Pinpoint the cell where the given text exists, returning its [x, y] midpoint coordinate. 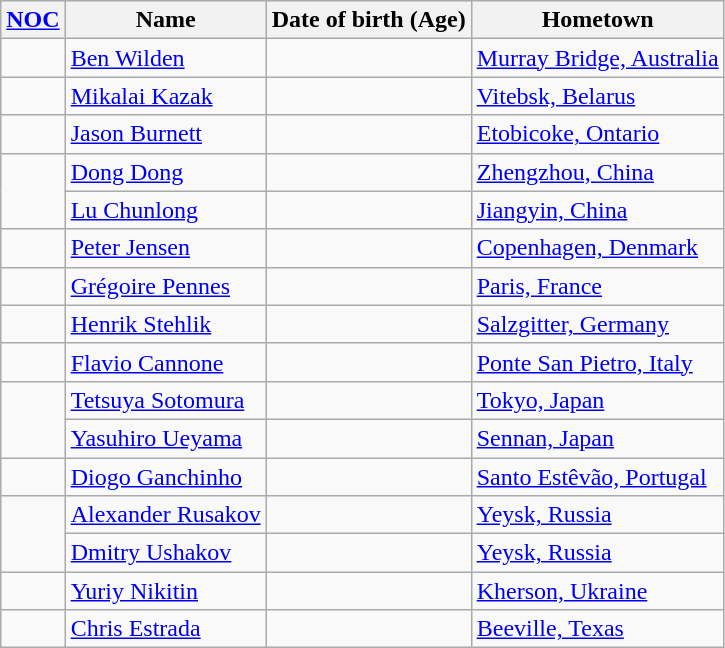
NOC [33, 20]
Copenhagen, Denmark [598, 248]
Vitebsk, Belarus [598, 96]
Salzgitter, Germany [598, 324]
Chris Estrada [166, 629]
Sennan, Japan [598, 438]
Tokyo, Japan [598, 400]
Lu Chunlong [166, 210]
Hometown [598, 20]
Tetsuya Sotomura [166, 400]
Paris, France [598, 286]
Dong Dong [166, 172]
Dmitry Ushakov [166, 553]
Ponte San Pietro, Italy [598, 362]
Yasuhiro Ueyama [166, 438]
Ben Wilden [166, 58]
Flavio Cannone [166, 362]
Murray Bridge, Australia [598, 58]
Beeville, Texas [598, 629]
Henrik Stehlik [166, 324]
Mikalai Kazak [166, 96]
Date of birth (Age) [368, 20]
Diogo Ganchinho [166, 477]
Alexander Rusakov [166, 515]
Etobicoke, Ontario [598, 134]
Kherson, Ukraine [598, 591]
Jason Burnett [166, 134]
Santo Estêvão, Portugal [598, 477]
Peter Jensen [166, 248]
Name [166, 20]
Jiangyin, China [598, 210]
Zhengzhou, China [598, 172]
Grégoire Pennes [166, 286]
Yuriy Nikitin [166, 591]
